Capture the cell that displays the provided text and extract its [X, Y] central coordinate. 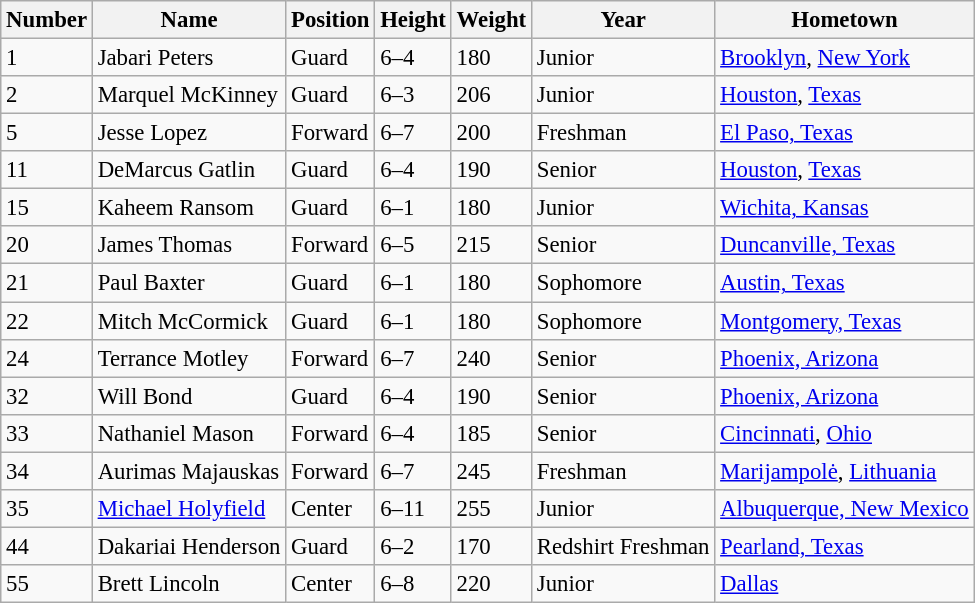
21 [47, 283]
255 [491, 509]
33 [47, 433]
Aurimas Majauskas [188, 471]
Wichita, Kansas [844, 208]
Marijampolė, Lithuania [844, 471]
185 [491, 433]
Michael Holyfield [188, 509]
Austin, Texas [844, 283]
200 [491, 133]
DeMarcus Gatlin [188, 170]
24 [47, 358]
6–5 [413, 245]
2 [47, 95]
El Paso, Texas [844, 133]
Pearland, Texas [844, 546]
Brett Lincoln [188, 584]
34 [47, 471]
Terrance Motley [188, 358]
6–3 [413, 95]
Brooklyn, New York [844, 58]
6–2 [413, 546]
Paul Baxter [188, 283]
Hometown [844, 20]
220 [491, 584]
Duncanville, Texas [844, 245]
Nathaniel Mason [188, 433]
240 [491, 358]
32 [47, 396]
15 [47, 208]
James Thomas [188, 245]
Kaheem Ransom [188, 208]
22 [47, 321]
Weight [491, 20]
Number [47, 20]
Dakariai Henderson [188, 546]
35 [47, 509]
Mitch McCormick [188, 321]
6–8 [413, 584]
170 [491, 546]
206 [491, 95]
215 [491, 245]
Marquel McKinney [188, 95]
Jabari Peters [188, 58]
55 [47, 584]
Redshirt Freshman [622, 546]
Albuquerque, New Mexico [844, 509]
Position [330, 20]
44 [47, 546]
5 [47, 133]
Dallas [844, 584]
6–11 [413, 509]
1 [47, 58]
11 [47, 170]
Height [413, 20]
Jesse Lopez [188, 133]
Will Bond [188, 396]
Cincinnati, Ohio [844, 433]
245 [491, 471]
Name [188, 20]
Year [622, 20]
Montgomery, Texas [844, 321]
20 [47, 245]
